From the cell containing the given text, extract its center point as [x, y] coordinate. 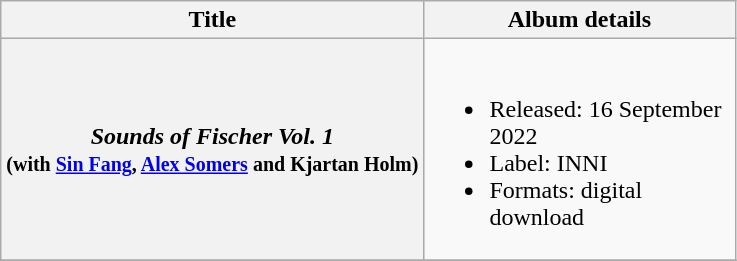
Sounds of Fischer Vol. 1(with Sin Fang, Alex Somers and Kjartan Holm) [212, 150]
Album details [580, 20]
Released: 16 September 2022Label: INNIFormats: digital download [580, 150]
Title [212, 20]
